Return the [X, Y] coordinate for the center point of the cell that contains the specified text.  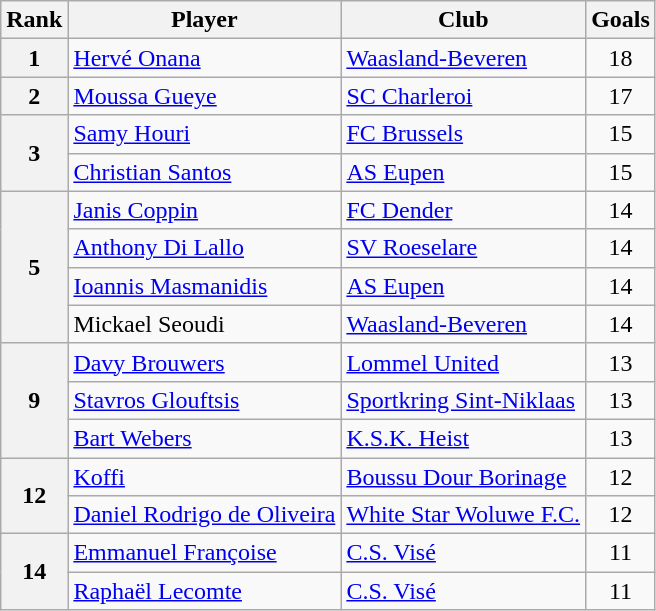
Janis Coppin [204, 210]
Stavros Glouftsis [204, 400]
Moussa Gueye [204, 96]
Christian Santos [204, 172]
17 [621, 96]
Player [204, 20]
White Star Woluwe F.C. [464, 515]
SC Charleroi [464, 96]
Raphaël Lecomte [204, 591]
1 [34, 58]
Samy Houri [204, 134]
Anthony Di Lallo [204, 248]
3 [34, 153]
FC Dender [464, 210]
K.S.K. Heist [464, 438]
Hervé Onana [204, 58]
Sportkring Sint-Niklaas [464, 400]
Boussu Dour Borinage [464, 477]
Goals [621, 20]
2 [34, 96]
Club [464, 20]
Koffi [204, 477]
Ioannis Masmanidis [204, 286]
Daniel Rodrigo de Oliveira [204, 515]
Lommel United [464, 362]
SV Roeselare [464, 248]
Davy Brouwers [204, 362]
FC Brussels [464, 134]
Mickael Seoudi [204, 324]
Rank [34, 20]
5 [34, 267]
18 [621, 58]
Emmanuel Françoise [204, 553]
Bart Webers [204, 438]
9 [34, 400]
